Pinpoint the cell where the given text exists, returning its (X, Y) midpoint coordinate. 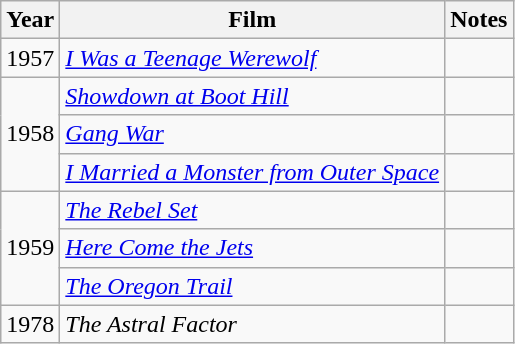
1978 (30, 324)
Here Come the Jets (252, 248)
I Married a Monster from Outer Space (252, 172)
1957 (30, 58)
Showdown at Boot Hill (252, 96)
1959 (30, 248)
The Astral Factor (252, 324)
Notes (479, 20)
I Was a Teenage Werewolf (252, 58)
Gang War (252, 134)
The Oregon Trail (252, 286)
Year (30, 20)
The Rebel Set (252, 210)
Film (252, 20)
1958 (30, 134)
